Identify which cell holds the provided text, then report its [x, y] central coordinate. 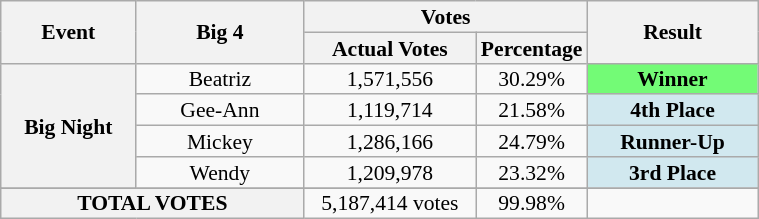
Result [672, 32]
99.98% [532, 204]
Votes [446, 16]
4th Place [672, 110]
Mickey [220, 142]
Runner-Up [672, 142]
21.58% [532, 110]
Event [68, 32]
Big 4 [220, 32]
24.79% [532, 142]
23.32% [532, 172]
3rd Place [672, 172]
Winner [672, 78]
1,286,166 [390, 142]
Gee-Ann [220, 110]
TOTAL VOTES [152, 204]
1,209,978 [390, 172]
5,187,414 votes [390, 204]
Actual Votes [390, 48]
1,119,714 [390, 110]
Beatriz [220, 78]
Big Night [68, 125]
1,571,556 [390, 78]
30.29% [532, 78]
Wendy [220, 172]
Percentage [532, 48]
